Scan for the cell matching the given text and deliver its (x, y) coordinate at center. 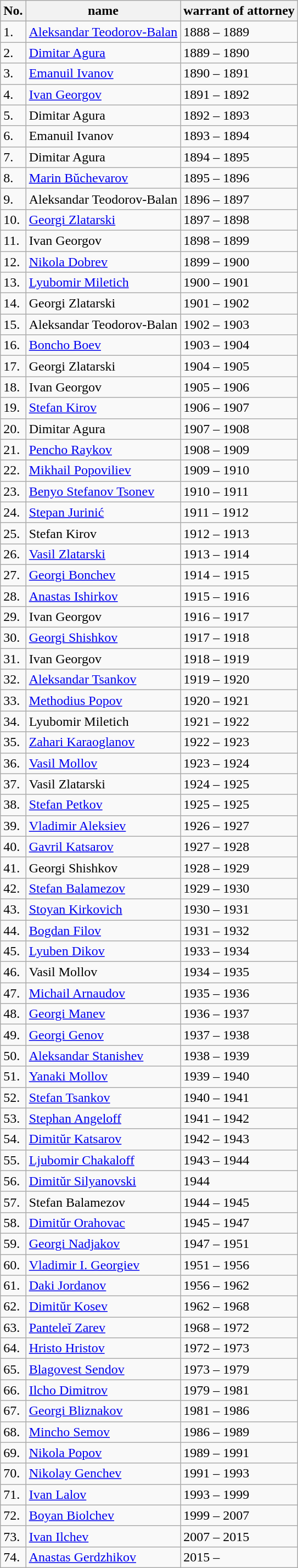
1903 – 1904 (239, 345)
1944 – 1945 (239, 1202)
8. (13, 178)
1919 – 1920 (239, 680)
66. (13, 1390)
1899 – 1900 (239, 262)
21. (13, 450)
1986 – 1989 (239, 1432)
9. (13, 199)
1989 – 1991 (239, 1453)
49. (13, 1035)
1925 – 1925 (239, 805)
1937 – 1938 (239, 1035)
1972 – 1973 (239, 1348)
30. (13, 638)
1939 – 1940 (239, 1077)
73. (13, 1536)
1. (13, 32)
Panteleĭ Zarev (103, 1328)
59. (13, 1244)
1924 – 1925 (239, 784)
1927 – 1928 (239, 847)
1940 – 1941 (239, 1097)
1999 – 2007 (239, 1515)
1943 – 1944 (239, 1160)
Marin Bŭchevarov (103, 178)
1890 – 1891 (239, 74)
6. (13, 136)
Anastas Gerdzhikov (103, 1557)
63. (13, 1328)
14. (13, 304)
35. (13, 742)
1938 – 1939 (239, 1056)
2. (13, 53)
61. (13, 1286)
1931 – 1932 (239, 931)
1941 – 1942 (239, 1118)
1911 – 1912 (239, 512)
41. (13, 867)
Michail Arnaudov (103, 993)
17. (13, 366)
46. (13, 972)
37. (13, 784)
Dimitŭr Orahovac (103, 1223)
3. (13, 74)
40. (13, 847)
31. (13, 659)
16. (13, 345)
Ilcho Dimitrov (103, 1390)
29. (13, 617)
Dimitŭr Silyanovski (103, 1181)
24. (13, 512)
13. (13, 283)
27. (13, 575)
1891 – 1892 (239, 94)
Anastas Ishirkov (103, 596)
Dimitŭr Kosev (103, 1307)
1942 – 1943 (239, 1139)
53. (13, 1118)
Benyo Stefanov Tsonev (103, 491)
1897 – 1898 (239, 220)
Hristo Hristov (103, 1348)
19. (13, 408)
1902 – 1903 (239, 324)
67. (13, 1411)
1888 – 1889 (239, 32)
20. (13, 429)
26. (13, 554)
1981 – 1986 (239, 1411)
Stefan Petkov (103, 805)
Stoyan Kirkovich (103, 909)
Georgi Genov (103, 1035)
44. (13, 931)
1907 – 1908 (239, 429)
48. (13, 1014)
1917 – 1918 (239, 638)
65. (13, 1369)
4. (13, 94)
52. (13, 1097)
36. (13, 763)
1936 – 1937 (239, 1014)
25. (13, 533)
Dimitŭr Katsarov (103, 1139)
Vladimir Aleksiev (103, 826)
No. (13, 11)
64. (13, 1348)
60. (13, 1264)
Bogdan Filov (103, 931)
1915 – 1916 (239, 596)
Methodius Popov (103, 701)
1913 – 1914 (239, 554)
39. (13, 826)
1929 – 1930 (239, 888)
Georgi Nadjakov (103, 1244)
1895 – 1896 (239, 178)
Boyan Biolchev (103, 1515)
54. (13, 1139)
47. (13, 993)
Vladimir I. Georgiev (103, 1264)
55. (13, 1160)
1973 – 1979 (239, 1369)
1916 – 1917 (239, 617)
1991 – 1993 (239, 1474)
1993 – 1999 (239, 1494)
1926 – 1927 (239, 826)
32. (13, 680)
58. (13, 1223)
1922 – 1923 (239, 742)
1935 – 1936 (239, 993)
1896 – 1897 (239, 199)
1944 (239, 1181)
1918 – 1919 (239, 659)
51. (13, 1077)
62. (13, 1307)
71. (13, 1494)
1898 – 1899 (239, 240)
1921 – 1922 (239, 721)
Pencho Raykov (103, 450)
Mikhail Popoviliev (103, 471)
1905 – 1906 (239, 387)
22. (13, 471)
23. (13, 491)
1914 – 1915 (239, 575)
1956 – 1962 (239, 1286)
name (103, 11)
warrant of attorney (239, 11)
68. (13, 1432)
1968 – 1972 (239, 1328)
1933 – 1934 (239, 951)
1893 – 1894 (239, 136)
Gavril Katsarov (103, 847)
70. (13, 1474)
28. (13, 596)
Aleksandar Stanishev (103, 1056)
1934 – 1935 (239, 972)
1906 – 1907 (239, 408)
1908 – 1909 (239, 450)
2007 – 2015 (239, 1536)
Georgi Bliznakov (103, 1411)
1962 – 1968 (239, 1307)
Yanaki Mollov (103, 1077)
45. (13, 951)
1900 – 1901 (239, 283)
18. (13, 387)
Daki Jordanov (103, 1286)
Nikola Popov (103, 1453)
Stepan Jurinić (103, 512)
1920 – 1921 (239, 701)
7. (13, 157)
Stephan Angeloff (103, 1118)
Stefan Tsankov (103, 1097)
42. (13, 888)
Boncho Boev (103, 345)
1923 – 1924 (239, 763)
1909 – 1910 (239, 471)
Aleksandar Tsankov (103, 680)
33. (13, 701)
1901 – 1902 (239, 304)
43. (13, 909)
Georgi Bonchev (103, 575)
12. (13, 262)
15. (13, 324)
11. (13, 240)
Lyuben Dikov (103, 951)
1930 – 1931 (239, 909)
5. (13, 115)
1910 – 1911 (239, 491)
1904 – 1905 (239, 366)
10. (13, 220)
38. (13, 805)
72. (13, 1515)
1979 – 1981 (239, 1390)
1889 – 1890 (239, 53)
Blagovest Sendov (103, 1369)
1894 – 1895 (239, 157)
1947 – 1951 (239, 1244)
57. (13, 1202)
1945 – 1947 (239, 1223)
69. (13, 1453)
50. (13, 1056)
1912 – 1913 (239, 533)
1951 – 1956 (239, 1264)
1892 – 1893 (239, 115)
Georgi Manev (103, 1014)
Ivan Lalov (103, 1494)
Nikolay Genchev (103, 1474)
Zahari Karaoglanov (103, 742)
Nikola Dobrev (103, 262)
2015 – (239, 1557)
34. (13, 721)
Mincho Semov (103, 1432)
74. (13, 1557)
56. (13, 1181)
1928 – 1929 (239, 867)
Ivan Ilchev (103, 1536)
Ljubomir Chakaloff (103, 1160)
